Scan for the cell matching the given text and deliver its [x, y] coordinate at center. 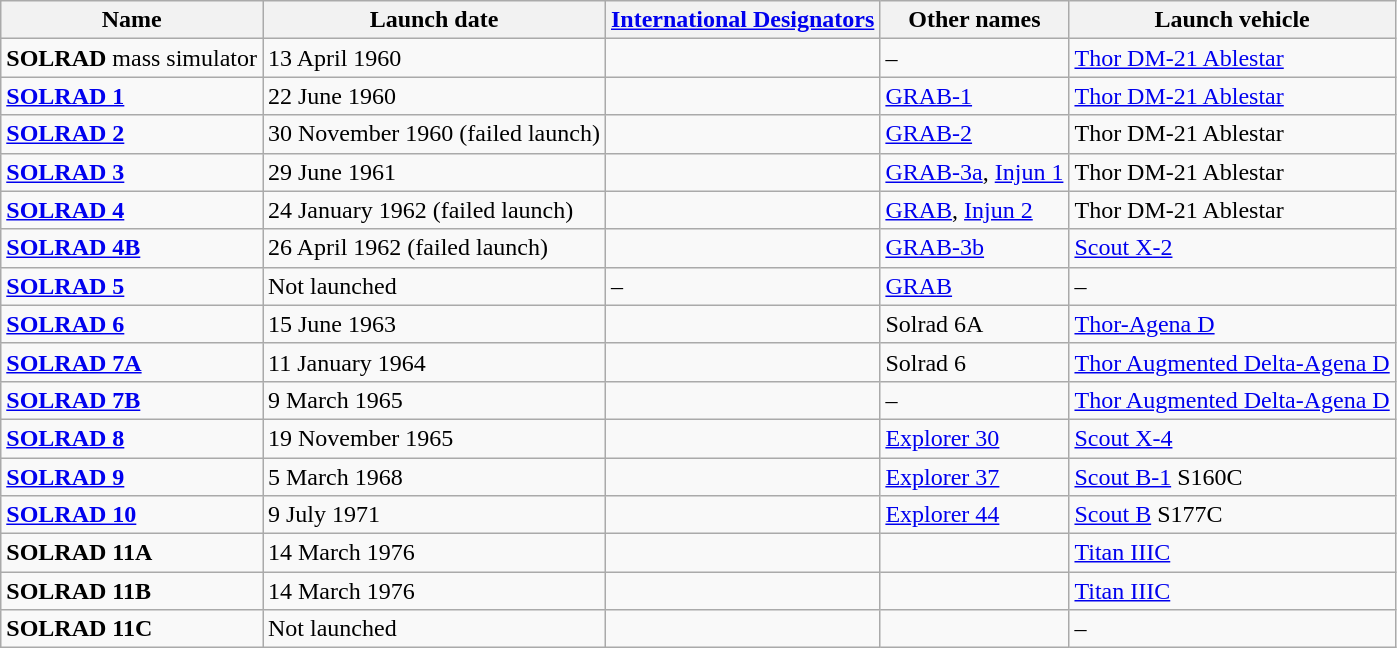
SOLRAD 7B [132, 400]
29 June 1961 [434, 172]
Solrad 6A [974, 324]
SOLRAD 5 [132, 286]
SOLRAD mass simulator [132, 58]
SOLRAD 4B [132, 248]
22 June 1960 [434, 96]
Launch vehicle [1232, 20]
Solrad 6 [974, 362]
SOLRAD 10 [132, 515]
Launch date [434, 20]
15 June 1963 [434, 324]
GRAB-3b [974, 248]
GRAB-2 [974, 134]
Name [132, 20]
Scout B S177C [1232, 515]
SOLRAD 6 [132, 324]
Scout X-4 [1232, 438]
30 November 1960 (failed launch) [434, 134]
SOLRAD 1 [132, 96]
11 January 1964 [434, 362]
26 April 1962 (failed launch) [434, 248]
Scout B-1 S160C [1232, 477]
International Designators [742, 20]
SOLRAD 4 [132, 210]
GRAB-1 [974, 96]
Scout X-2 [1232, 248]
5 March 1968 [434, 477]
SOLRAD 11B [132, 591]
Thor-Agena D [1232, 324]
GRAB [974, 286]
19 November 1965 [434, 438]
GRAB-3a, Injun 1 [974, 172]
24 January 1962 (failed launch) [434, 210]
SOLRAD 9 [132, 477]
Explorer 44 [974, 515]
9 July 1971 [434, 515]
SOLRAD 11A [132, 553]
13 April 1960 [434, 58]
SOLRAD 2 [132, 134]
Explorer 37 [974, 477]
SOLRAD 11C [132, 629]
GRAB, Injun 2 [974, 210]
Other names [974, 20]
SOLRAD 3 [132, 172]
SOLRAD 7A [132, 362]
Explorer 30 [974, 438]
SOLRAD 8 [132, 438]
9 March 1965 [434, 400]
